Output the [X, Y] coordinate of the center of the cell containing the given text.  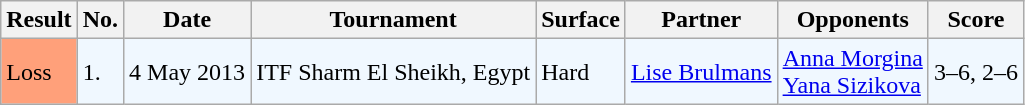
Opponents [852, 20]
Lise Brulmans [701, 72]
Date [188, 20]
Loss [39, 72]
Anna Morgina Yana Sizikova [852, 72]
Partner [701, 20]
3–6, 2–6 [976, 72]
Result [39, 20]
Score [976, 20]
Hard [581, 72]
4 May 2013 [188, 72]
1. [100, 72]
Tournament [394, 20]
No. [100, 20]
ITF Sharm El Sheikh, Egypt [394, 72]
Surface [581, 20]
